From the cell containing the given text, extract its center point as (x, y) coordinate. 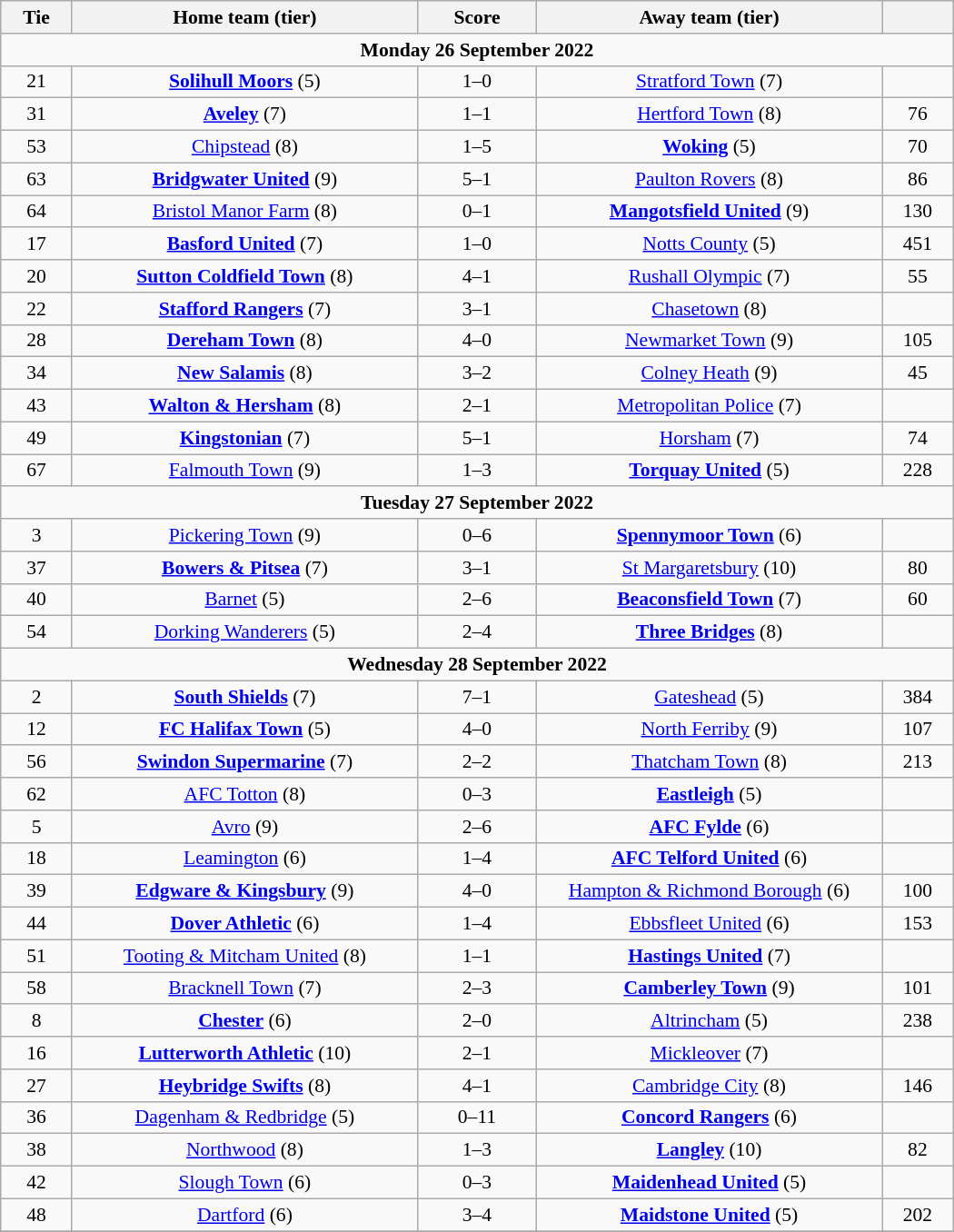
67 (36, 471)
3–4 (476, 1215)
Dereham Town (8) (244, 341)
37 (36, 568)
Leamington (6) (244, 859)
Torquay United (5) (710, 471)
22 (36, 309)
1–5 (476, 147)
Heybridge Swifts (8) (244, 1086)
Gateshead (5) (710, 697)
Spennymoor Town (6) (710, 535)
48 (36, 1215)
105 (918, 341)
Swindon Supermarine (7) (244, 762)
South Shields (7) (244, 697)
86 (918, 179)
Woking (5) (710, 147)
228 (918, 471)
Monday 26 September 2022 (477, 50)
Thatcham Town (8) (710, 762)
Walton & Hersham (8) (244, 406)
53 (36, 147)
Dagenham & Redbridge (5) (244, 1118)
Home team (tier) (244, 17)
Three Bridges (8) (710, 632)
28 (36, 341)
2 (36, 697)
Newmarket Town (9) (710, 341)
0–1 (476, 212)
Bridgwater United (9) (244, 179)
Northwood (8) (244, 1150)
44 (36, 924)
21 (36, 82)
62 (36, 794)
Camberley Town (9) (710, 989)
31 (36, 114)
Dorking Wanderers (5) (244, 632)
60 (918, 600)
Mangotsfield United (9) (710, 212)
130 (918, 212)
Lutterworth Athletic (10) (244, 1053)
Basford United (7) (244, 244)
80 (918, 568)
202 (918, 1215)
51 (36, 956)
FC Halifax Town (5) (244, 730)
107 (918, 730)
Slough Town (6) (244, 1183)
8 (36, 1021)
34 (36, 373)
12 (36, 730)
Bracknell Town (7) (244, 989)
Aveley (7) (244, 114)
Maidenhead United (5) (710, 1183)
North Ferriby (9) (710, 730)
Stafford Rangers (7) (244, 309)
Barnet (5) (244, 600)
Tuesday 27 September 2022 (477, 503)
56 (36, 762)
Dartford (6) (244, 1215)
49 (36, 438)
AFC Totton (8) (244, 794)
Avro (9) (244, 827)
Rushall Olympic (7) (710, 276)
101 (918, 989)
Wednesday 28 September 2022 (477, 665)
2–0 (476, 1021)
Bristol Manor Farm (8) (244, 212)
3–2 (476, 373)
45 (918, 373)
43 (36, 406)
20 (36, 276)
384 (918, 697)
Altrincham (5) (710, 1021)
451 (918, 244)
Kingstonian (7) (244, 438)
Chipstead (8) (244, 147)
18 (36, 859)
Dover Athletic (6) (244, 924)
Bowers & Pitsea (7) (244, 568)
Langley (10) (710, 1150)
Metropolitan Police (7) (710, 406)
2–4 (476, 632)
5 (36, 827)
58 (36, 989)
100 (918, 891)
55 (918, 276)
38 (36, 1150)
Mickleover (7) (710, 1053)
54 (36, 632)
Paulton Rovers (8) (710, 179)
Falmouth Town (9) (244, 471)
Stratford Town (7) (710, 82)
17 (36, 244)
40 (36, 600)
70 (918, 147)
Tie (36, 17)
64 (36, 212)
Hastings United (7) (710, 956)
Concord Rangers (6) (710, 1118)
238 (918, 1021)
82 (918, 1150)
213 (918, 762)
7–1 (476, 697)
New Salamis (8) (244, 373)
Edgware & Kingsbury (9) (244, 891)
146 (918, 1086)
3 (36, 535)
36 (36, 1118)
76 (918, 114)
Solihull Moors (5) (244, 82)
Sutton Coldfield Town (8) (244, 276)
0–11 (476, 1118)
Horsham (7) (710, 438)
St Margaretsbury (10) (710, 568)
Tooting & Mitcham United (8) (244, 956)
Score (476, 17)
Chester (6) (244, 1021)
39 (36, 891)
Hampton & Richmond Borough (6) (710, 891)
Ebbsfleet United (6) (710, 924)
16 (36, 1053)
63 (36, 179)
2–3 (476, 989)
42 (36, 1183)
Beaconsfield Town (7) (710, 600)
Notts County (5) (710, 244)
Hertford Town (8) (710, 114)
Eastleigh (5) (710, 794)
153 (918, 924)
Colney Heath (9) (710, 373)
AFC Telford United (6) (710, 859)
27 (36, 1086)
Away team (tier) (710, 17)
Cambridge City (8) (710, 1086)
74 (918, 438)
Chasetown (8) (710, 309)
AFC Fylde (6) (710, 827)
0–6 (476, 535)
Pickering Town (9) (244, 535)
2–2 (476, 762)
Maidstone United (5) (710, 1215)
